Search for the cell housing the specified text and yield its [X, Y] center coordinate. 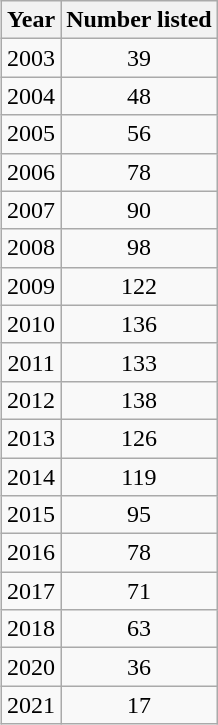
17 [140, 705]
2016 [32, 553]
2020 [32, 667]
138 [140, 400]
122 [140, 286]
Year [32, 20]
2003 [32, 58]
48 [140, 96]
2007 [32, 210]
2010 [32, 324]
2006 [32, 172]
2005 [32, 134]
2009 [32, 286]
2015 [32, 515]
2012 [32, 400]
2017 [32, 591]
56 [140, 134]
95 [140, 515]
2014 [32, 477]
2008 [32, 248]
Number listed [140, 20]
98 [140, 248]
2021 [32, 705]
2013 [32, 438]
2004 [32, 96]
119 [140, 477]
36 [140, 667]
133 [140, 362]
136 [140, 324]
2018 [32, 629]
39 [140, 58]
90 [140, 210]
71 [140, 591]
2011 [32, 362]
63 [140, 629]
126 [140, 438]
